From the cell containing the given text, extract its center point as (X, Y) coordinate. 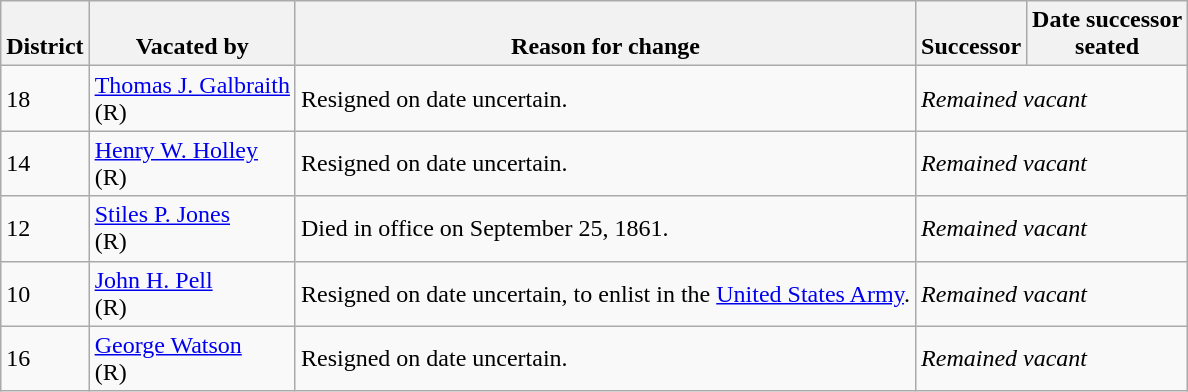
Died in office on September 25, 1861. (605, 228)
18 (45, 98)
12 (45, 228)
Date successorseated (1108, 34)
Stiles P. Jones(R) (192, 228)
Reason for change (605, 34)
Henry W. Holley(R) (192, 164)
Thomas J. Galbraith(R) (192, 98)
14 (45, 164)
10 (45, 294)
16 (45, 358)
George Watson(R) (192, 358)
Successor (972, 34)
John H. Pell(R) (192, 294)
Resigned on date uncertain, to enlist in the United States Army. (605, 294)
Vacated by (192, 34)
District (45, 34)
